Determine the [x, y] coordinate at the center of the cell enclosing the given text.  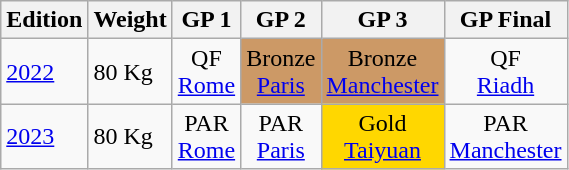
PAR Manchester [506, 136]
Bronze Manchester [382, 72]
QF Riadh [506, 72]
PAR Paris [281, 136]
Edition [44, 20]
GP Final [506, 20]
QF Rome [206, 72]
GP 3 [382, 20]
Weight [130, 20]
2022 [44, 72]
GP 2 [281, 20]
2023 [44, 136]
Bronze Paris [281, 72]
GP 1 [206, 20]
Gold Taiyuan [382, 136]
PAR Rome [206, 136]
